Provide the [x, y] coordinate of the cell's center where the given text is located.  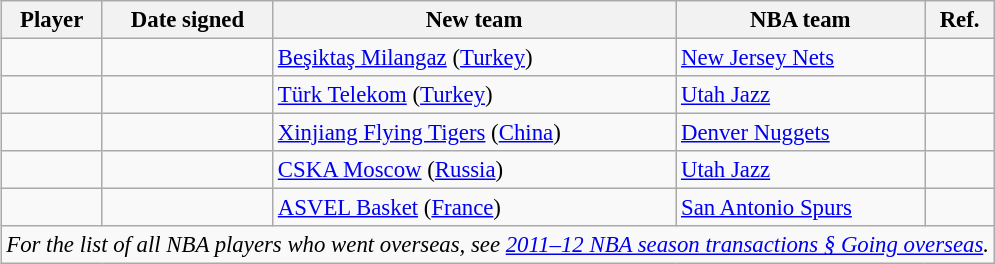
CSKA Moscow (Russia) [474, 170]
New Jersey Nets [800, 57]
ASVEL Basket (France) [474, 208]
Beşiktaş Milangaz (Turkey) [474, 57]
Denver Nuggets [800, 133]
For the list of all NBA players who went overseas, see 2011–12 NBA season transactions § Going overseas. [498, 245]
NBA team [800, 20]
Xinjiang Flying Tigers (China) [474, 133]
Türk Telekom (Turkey) [474, 95]
Date signed [187, 20]
San Antonio Spurs [800, 208]
Player [52, 20]
New team [474, 20]
Ref. [960, 20]
